Locate the cell with the specified text and output its (x, y) center coordinate. 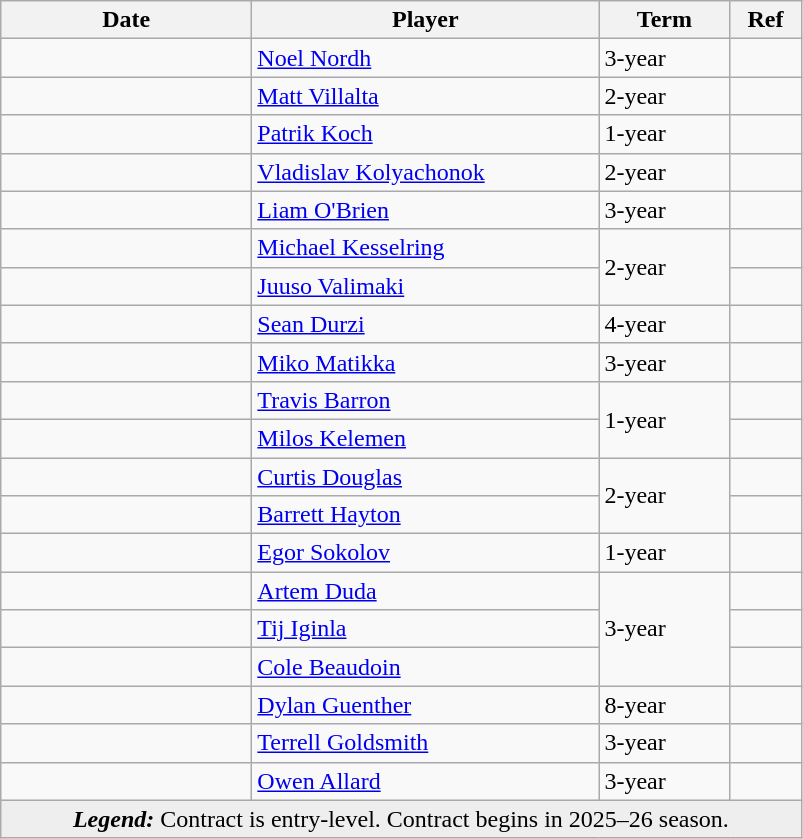
Date (126, 20)
Barrett Hayton (426, 515)
Egor Sokolov (426, 553)
Juuso Valimaki (426, 286)
Player (426, 20)
Michael Kesselring (426, 248)
Sean Durzi (426, 324)
Legend: Contract is entry-level. Contract begins in 2025–26 season. (401, 819)
Travis Barron (426, 400)
Term (664, 20)
Ref (766, 20)
Matt Villalta (426, 96)
Miko Matikka (426, 362)
Curtis Douglas (426, 477)
4-year (664, 324)
Terrell Goldsmith (426, 743)
Patrik Koch (426, 134)
Liam O'Brien (426, 210)
Dylan Guenther (426, 705)
Owen Allard (426, 781)
8-year (664, 705)
Cole Beaudoin (426, 667)
Tij Iginla (426, 629)
Artem Duda (426, 591)
Milos Kelemen (426, 438)
Noel Nordh (426, 58)
Vladislav Kolyachonok (426, 172)
